From the cell containing the given text, extract its center point as (X, Y) coordinate. 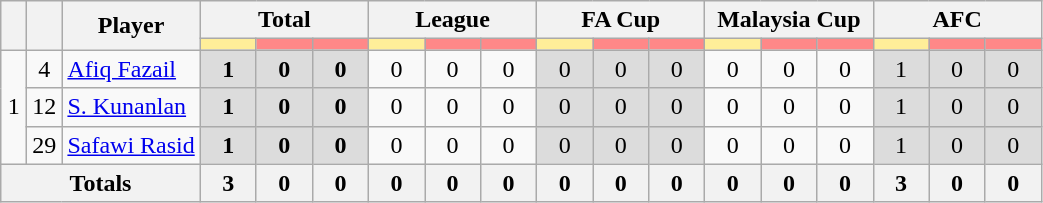
League (452, 20)
Safawi Rasid (131, 145)
Total (284, 20)
Afiq Fazail (131, 69)
Totals (101, 183)
Malaysia Cup (789, 20)
29 (44, 145)
S. Kunanlan (131, 107)
AFC (957, 20)
4 (44, 69)
FA Cup (621, 20)
12 (44, 107)
Player (131, 26)
